Extract the (x, y) coordinate from the center of the cell holding the provided text.  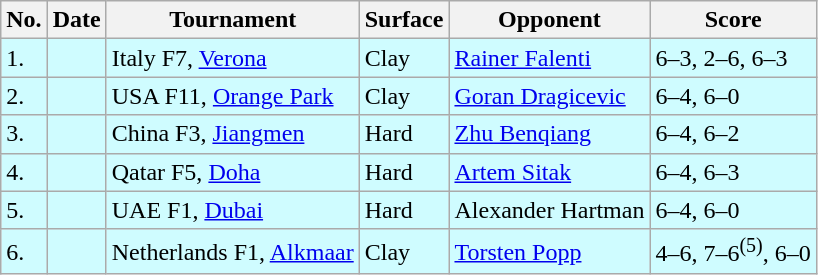
4. (24, 172)
Opponent (550, 20)
Goran Dragicevic (550, 96)
Netherlands F1, Alkmaar (232, 252)
Date (76, 20)
2. (24, 96)
Rainer Falenti (550, 58)
Italy F7, Verona (232, 58)
China F3, Jiangmen (232, 134)
3. (24, 134)
Tournament (232, 20)
Score (733, 20)
Artem Sitak (550, 172)
No. (24, 20)
6–3, 2–6, 6–3 (733, 58)
5. (24, 210)
6–4, 6–2 (733, 134)
6–4, 6–3 (733, 172)
USA F11, Orange Park (232, 96)
6. (24, 252)
Alexander Hartman (550, 210)
Qatar F5, Doha (232, 172)
Surface (404, 20)
4–6, 7–6(5), 6–0 (733, 252)
1. (24, 58)
Zhu Benqiang (550, 134)
Torsten Popp (550, 252)
UAE F1, Dubai (232, 210)
